Capture the cell that displays the provided text and extract its [X, Y] central coordinate. 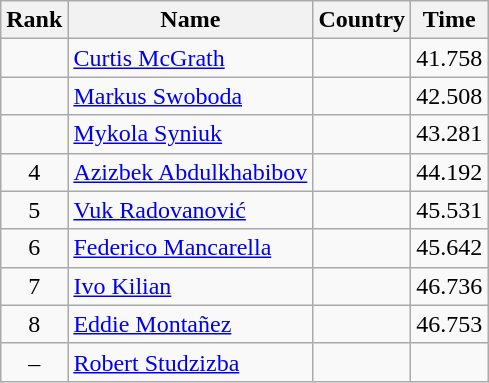
8 [34, 324]
Azizbek Abdulkhabibov [190, 172]
41.758 [450, 58]
Time [450, 20]
Vuk Radovanović [190, 210]
Eddie Montañez [190, 324]
Country [362, 20]
45.531 [450, 210]
44.192 [450, 172]
5 [34, 210]
Federico Mancarella [190, 248]
4 [34, 172]
Mykola Syniuk [190, 134]
43.281 [450, 134]
46.753 [450, 324]
6 [34, 248]
7 [34, 286]
Robert Studzizba [190, 362]
Name [190, 20]
Markus Swoboda [190, 96]
– [34, 362]
46.736 [450, 286]
45.642 [450, 248]
Rank [34, 20]
Ivo Kilian [190, 286]
42.508 [450, 96]
Curtis McGrath [190, 58]
